Determine the [X, Y] coordinate at the center of the cell enclosing the given text.  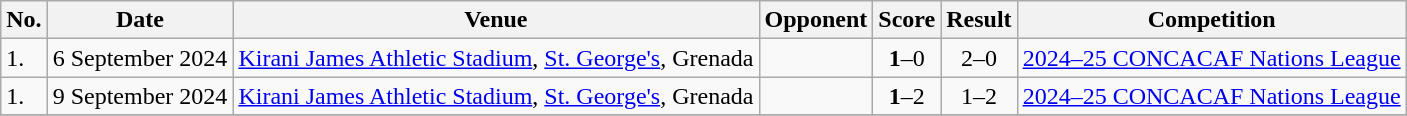
Competition [1212, 20]
Score [907, 20]
2–0 [979, 58]
Result [979, 20]
6 September 2024 [140, 58]
1–0 [907, 58]
Opponent [816, 20]
Date [140, 20]
No. [24, 20]
Venue [496, 20]
9 September 2024 [140, 96]
